Return the (x, y) coordinate for the center point of the cell that contains the specified text.  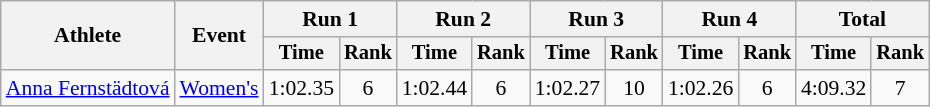
Total (862, 19)
1:02.27 (568, 88)
1:02.35 (302, 88)
Run 3 (596, 19)
Run 2 (464, 19)
7 (900, 88)
1:02.26 (700, 88)
Anna Fernstädtová (88, 88)
Event (220, 36)
Run 1 (330, 19)
Run 4 (730, 19)
10 (634, 88)
1:02.44 (434, 88)
Women's (220, 88)
Athlete (88, 36)
4:09.32 (834, 88)
